Return [x, y] of the center of cell containing provided text 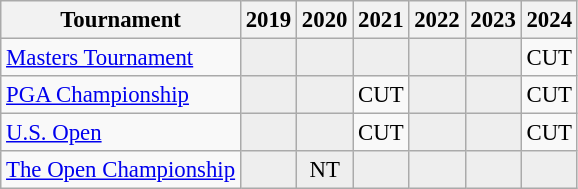
Masters Tournament [121, 58]
2020 [325, 20]
2022 [437, 20]
2023 [493, 20]
U.S. Open [121, 133]
The Open Championship [121, 170]
2019 [268, 20]
Tournament [121, 20]
2024 [549, 20]
NT [325, 170]
PGA Championship [121, 95]
2021 [381, 20]
